Detect which cell encompasses the target text, then output its [X, Y] center coordinate. 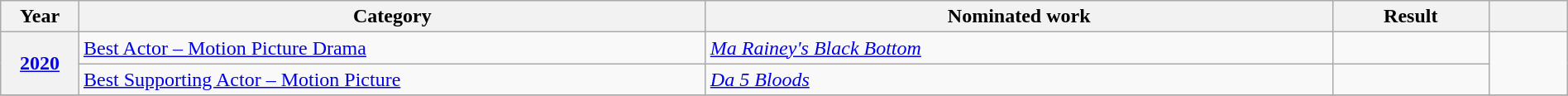
Da 5 Bloods [1019, 79]
Ma Rainey's Black Bottom [1019, 48]
Category [392, 17]
Year [40, 17]
Best Supporting Actor – Motion Picture [392, 79]
2020 [40, 64]
Nominated work [1019, 17]
Result [1411, 17]
Best Actor – Motion Picture Drama [392, 48]
